Identify which cell holds the provided text, then report its [x, y] central coordinate. 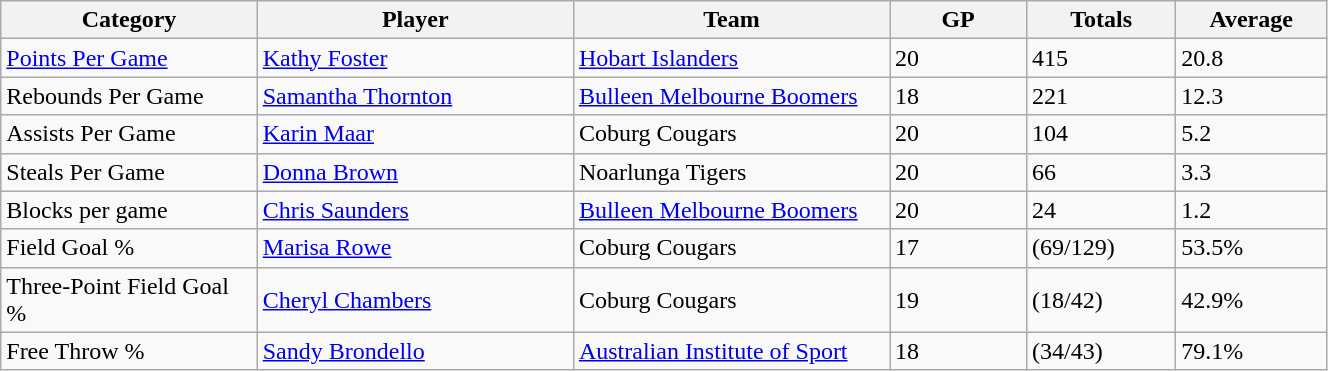
Donna Brown [415, 172]
66 [1102, 172]
Category [129, 20]
Noarlunga Tigers [731, 172]
12.3 [1252, 96]
Cheryl Chambers [415, 300]
Player [415, 20]
24 [1102, 210]
Karin Maar [415, 134]
Blocks per game [129, 210]
19 [958, 300]
Chris Saunders [415, 210]
Points Per Game [129, 58]
53.5% [1252, 248]
5.2 [1252, 134]
Team [731, 20]
Free Throw % [129, 351]
Assists Per Game [129, 134]
17 [958, 248]
Sandy Brondello [415, 351]
Steals Per Game [129, 172]
Samantha Thornton [415, 96]
415 [1102, 58]
Marisa Rowe [415, 248]
(18/42) [1102, 300]
Totals [1102, 20]
(69/129) [1102, 248]
Hobart Islanders [731, 58]
Rebounds Per Game [129, 96]
42.9% [1252, 300]
Australian Institute of Sport [731, 351]
104 [1102, 134]
20.8 [1252, 58]
1.2 [1252, 210]
Three-Point Field Goal % [129, 300]
Field Goal % [129, 248]
GP [958, 20]
79.1% [1252, 351]
Average [1252, 20]
Kathy Foster [415, 58]
221 [1102, 96]
(34/43) [1102, 351]
3.3 [1252, 172]
